Scan for the cell matching the given text and deliver its (X, Y) coordinate at center. 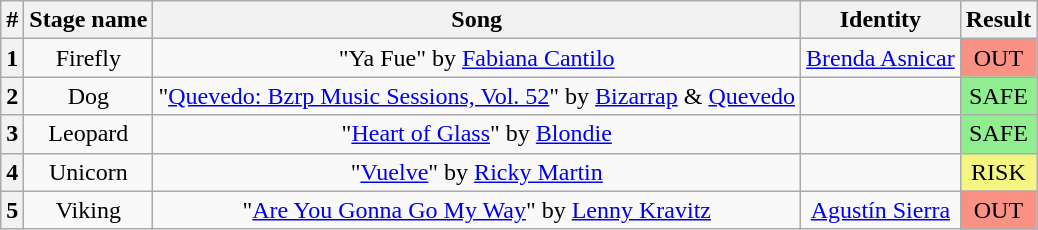
Viking (88, 210)
Brenda Asnicar (881, 58)
"Ya Fue" by Fabiana Cantilo (477, 58)
3 (12, 134)
"Quevedo: Bzrp Music Sessions, Vol. 52" by Bizarrap & Quevedo (477, 96)
Leopard (88, 134)
"Are You Gonna Go My Way" by Lenny Kravitz (477, 210)
1 (12, 58)
"Heart of Glass" by Blondie (477, 134)
Firefly (88, 58)
Unicorn (88, 172)
Dog (88, 96)
4 (12, 172)
5 (12, 210)
Stage name (88, 20)
"Vuelve" by Ricky Martin (477, 172)
Agustín Sierra (881, 210)
Song (477, 20)
Identity (881, 20)
Result (998, 20)
2 (12, 96)
RISK (998, 172)
# (12, 20)
